Determine the [X, Y] coordinate at the center of the cell enclosing the given text.  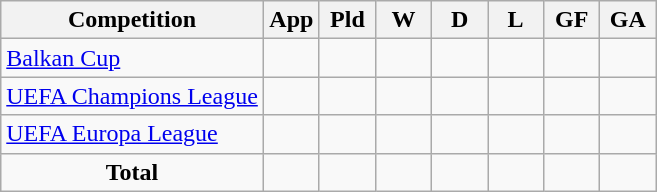
Total [132, 172]
W [403, 20]
GF [572, 20]
UEFA Champions League [132, 96]
D [460, 20]
UEFA Europa League [132, 134]
Competition [132, 20]
App [291, 20]
Balkan Cup [132, 58]
GA [628, 20]
Pld [347, 20]
L [516, 20]
